Determine the (X, Y) coordinate at the center of the cell enclosing the given text.  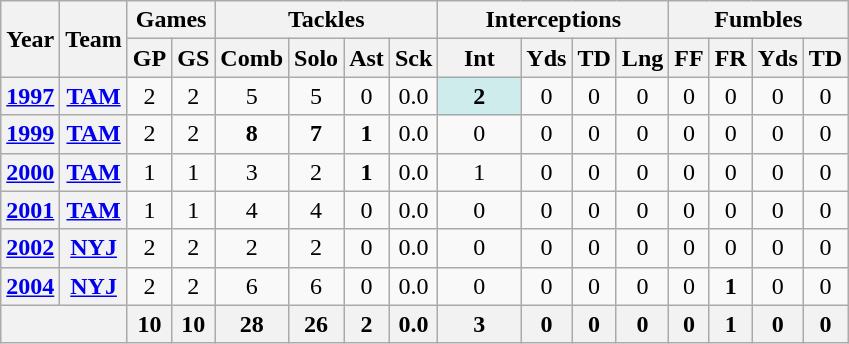
1997 (30, 96)
Year (30, 39)
2000 (30, 172)
7 (316, 134)
1999 (30, 134)
2001 (30, 210)
Lng (642, 58)
Tackles (326, 20)
28 (252, 324)
2004 (30, 286)
Team (94, 39)
Interceptions (554, 20)
Fumbles (758, 20)
2002 (30, 248)
GS (194, 58)
FF (689, 58)
Comb (252, 58)
Int (480, 58)
FR (730, 58)
8 (252, 134)
Solo (316, 58)
26 (316, 324)
GP (149, 58)
Ast (367, 58)
Games (170, 20)
Sck (413, 58)
